Locate the cell with the specified text and output its (X, Y) center coordinate. 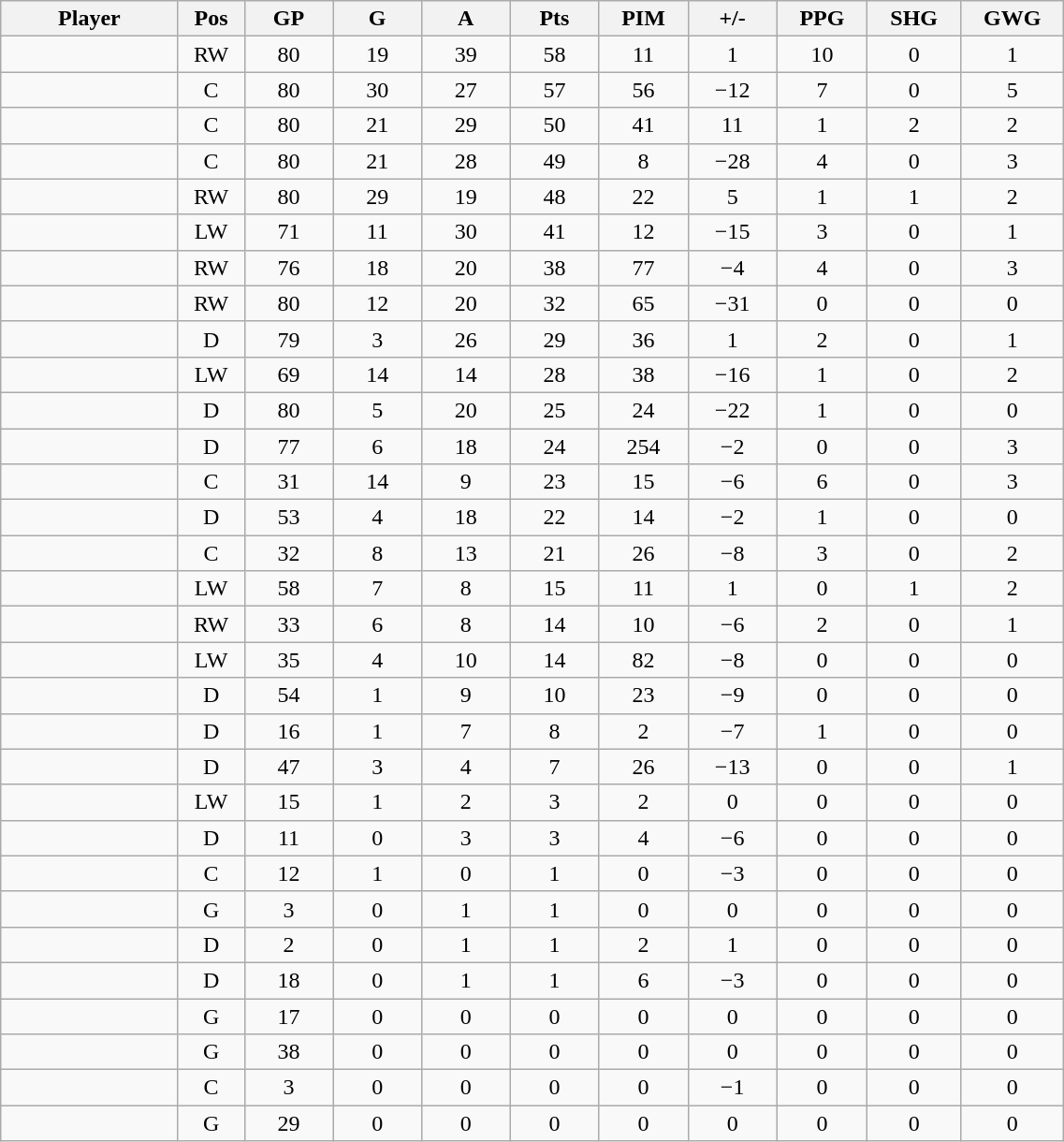
27 (466, 90)
−22 (732, 410)
PIM (644, 19)
79 (288, 339)
50 (554, 125)
−9 (732, 695)
71 (288, 232)
−4 (732, 268)
−13 (732, 767)
56 (644, 90)
A (466, 19)
−31 (732, 303)
76 (288, 268)
53 (288, 518)
13 (466, 553)
49 (554, 161)
−15 (732, 232)
PPG (822, 19)
82 (644, 660)
+/- (732, 19)
254 (644, 447)
65 (644, 303)
Player (90, 19)
Pos (211, 19)
−12 (732, 90)
47 (288, 767)
33 (288, 624)
Pts (554, 19)
39 (466, 54)
54 (288, 695)
−7 (732, 731)
GWG (1012, 19)
17 (288, 1016)
16 (288, 731)
48 (554, 197)
69 (288, 374)
GP (288, 19)
−16 (732, 374)
−28 (732, 161)
31 (288, 482)
25 (554, 410)
SHG (914, 19)
57 (554, 90)
−1 (732, 1088)
36 (644, 339)
35 (288, 660)
